Locate the cell with the specified text and output its (x, y) center coordinate. 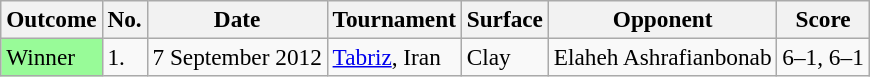
Date (237, 19)
7 September 2012 (237, 57)
6–1, 6–1 (823, 57)
Score (823, 19)
Opponent (662, 19)
1. (124, 57)
Surface (504, 19)
Outcome (52, 19)
Clay (504, 57)
Tabriz, Iran (394, 57)
Tournament (394, 19)
No. (124, 19)
Elaheh Ashrafianbonab (662, 57)
Winner (52, 57)
